For the text-containing cell, return its midpoint in (X, Y) coordinate format. 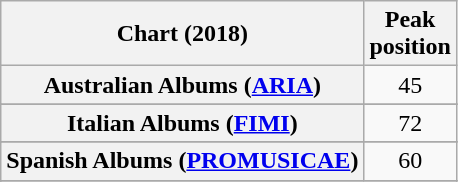
Australian Albums (ARIA) (182, 85)
45 (410, 85)
Italian Albums (FIMI) (182, 123)
72 (410, 123)
60 (410, 161)
Chart (2018) (182, 34)
Spanish Albums (PROMUSICAE) (182, 161)
Peak position (410, 34)
